Output the (x, y) coordinate of the center of the cell containing the given text.  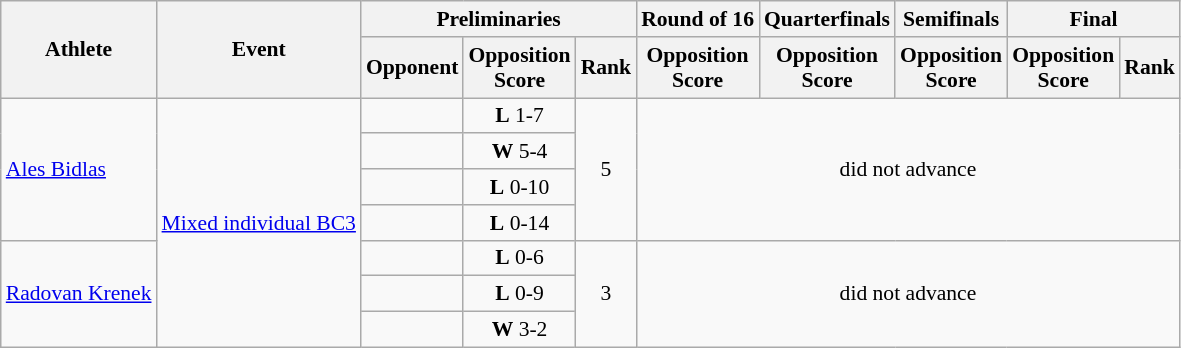
Ales Bidlas (79, 169)
Final (1094, 19)
3 (606, 294)
Radovan Krenek (79, 294)
L 0-9 (519, 294)
Preliminaries (498, 19)
L 0-10 (519, 187)
W 5-4 (519, 152)
W 3-2 (519, 330)
L 1-7 (519, 116)
L 0-14 (519, 223)
Opponent (412, 68)
L 0-6 (519, 258)
Athlete (79, 50)
Event (259, 50)
5 (606, 169)
Round of 16 (698, 19)
Mixed individual BC3 (259, 222)
Quarterfinals (827, 19)
Semifinals (951, 19)
